Return (x, y) of the center of cell containing provided text 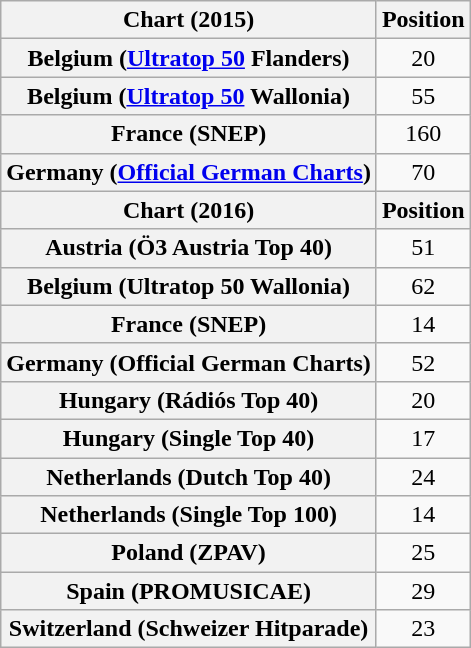
Chart (2016) (189, 210)
Austria (Ö3 Austria Top 40) (189, 248)
62 (423, 286)
55 (423, 96)
Chart (2015) (189, 20)
17 (423, 438)
23 (423, 629)
Netherlands (Dutch Top 40) (189, 477)
24 (423, 477)
29 (423, 591)
Poland (ZPAV) (189, 553)
70 (423, 172)
25 (423, 553)
160 (423, 134)
52 (423, 362)
Spain (PROMUSICAE) (189, 591)
Hungary (Single Top 40) (189, 438)
Belgium (Ultratop 50 Flanders) (189, 58)
Hungary (Rádiós Top 40) (189, 400)
Switzerland (Schweizer Hitparade) (189, 629)
Netherlands (Single Top 100) (189, 515)
51 (423, 248)
